Detect which cell encompasses the target text, then output its (X, Y) center coordinate. 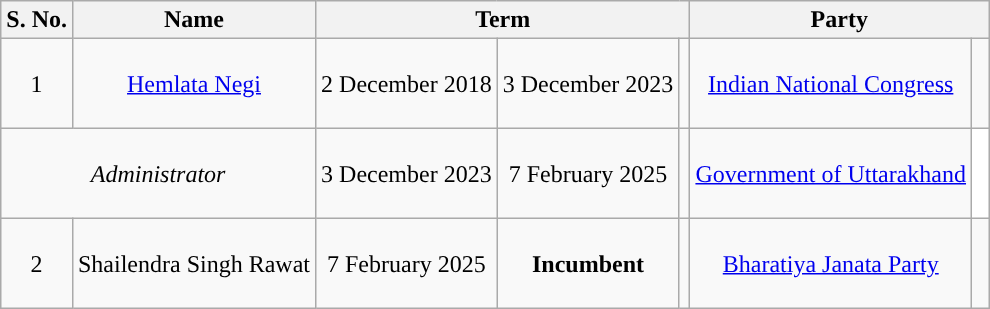
Indian National Congress (831, 84)
S. No. (37, 20)
2 (37, 264)
Name (194, 20)
Incumbent (588, 264)
Bharatiya Janata Party (831, 264)
Party (840, 20)
Term (503, 20)
Hemlata Negi (194, 84)
1 (37, 84)
Administrator (158, 174)
Government of Uttarakhand (831, 174)
2 December 2018 (407, 84)
Shailendra Singh Rawat (194, 264)
